From the cell containing the given text, extract its center point as (x, y) coordinate. 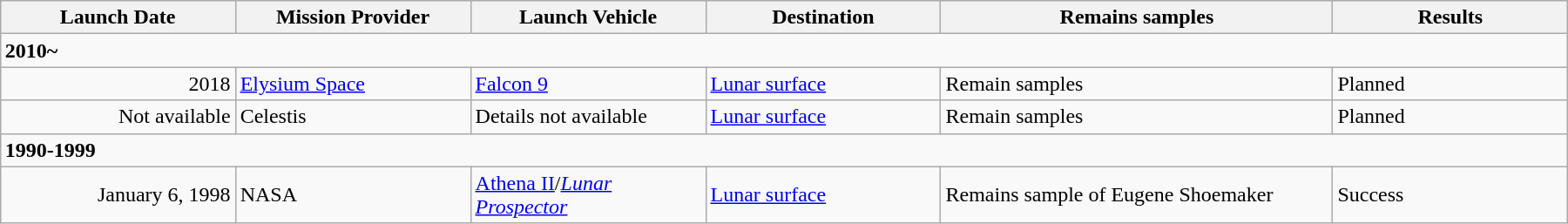
NASA (353, 195)
Celestis (353, 117)
Athena II/Lunar Prospector (588, 195)
Success (1450, 195)
Falcon 9 (588, 84)
Remains sample of Eugene Shoemaker (1137, 195)
2018 (118, 84)
2010~ (784, 51)
Launch Date (118, 17)
Destination (823, 17)
Results (1450, 17)
1990-1999 (784, 150)
Not available (118, 117)
Details not available (588, 117)
Remains samples (1137, 17)
January 6, 1998 (118, 195)
Launch Vehicle (588, 17)
Elysium Space (353, 84)
Mission Provider (353, 17)
